Return (X, Y) of the center of cell containing provided text 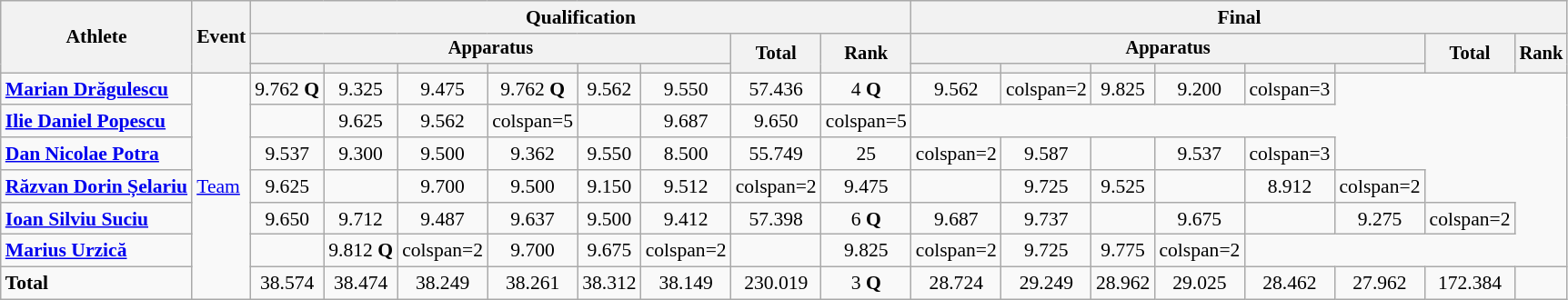
9.325 (360, 89)
9.150 (609, 186)
3 Q (866, 284)
Athlete (96, 36)
38.149 (686, 284)
9.512 (686, 186)
38.574 (287, 284)
28.724 (957, 284)
9.587 (1046, 154)
9.412 (686, 219)
38.249 (442, 284)
9.637 (533, 219)
Final (1239, 17)
Event (221, 36)
25 (866, 154)
Dan Nicolae Potra (96, 154)
230.019 (777, 284)
Qualification (580, 17)
8.912 (1290, 186)
Team (221, 185)
57.398 (777, 219)
28.462 (1290, 284)
27.962 (1379, 284)
9.525 (1122, 186)
28.962 (1122, 284)
6 Q (866, 219)
4 Q (866, 89)
Marian Drăgulescu (96, 89)
38.312 (609, 284)
57.436 (777, 89)
29.025 (1199, 284)
9.712 (360, 219)
9.200 (1199, 89)
8.500 (686, 154)
Ioan Silviu Suciu (96, 219)
55.749 (777, 154)
9.362 (533, 154)
Răzvan Dorin Șelariu (96, 186)
38.261 (533, 284)
9.275 (1379, 219)
9.775 (1122, 251)
Ilie Daniel Popescu (96, 122)
Marius Urzică (96, 251)
29.249 (1046, 284)
9.812 Q (360, 251)
9.487 (442, 219)
9.300 (360, 154)
172.384 (1470, 284)
38.474 (360, 284)
9.737 (1046, 219)
